Find where the given text appears and provide that cell's center as (X, Y) coordinate. 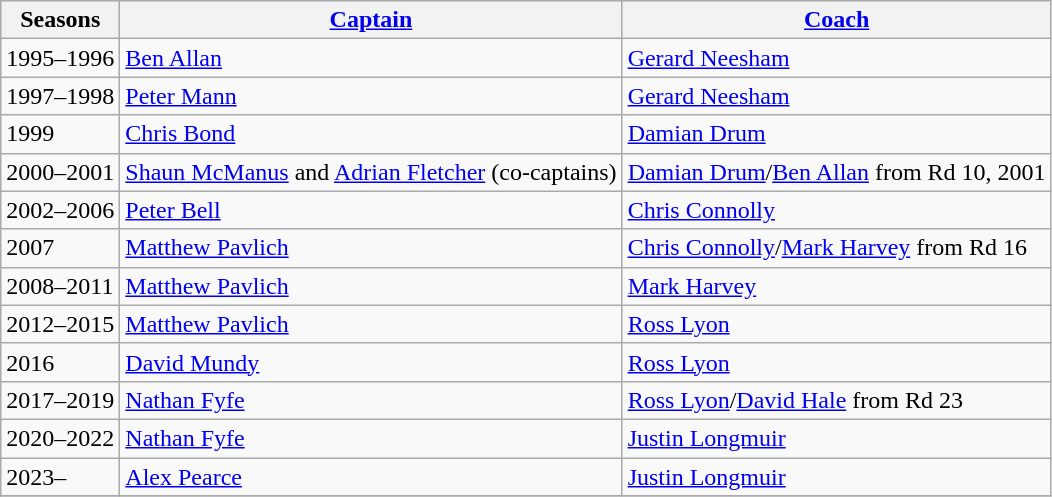
Peter Mann (371, 96)
Alex Pearce (371, 477)
Chris Connolly (836, 210)
2016 (60, 362)
2008–2011 (60, 286)
Ben Allan (371, 58)
1997–1998 (60, 96)
Peter Bell (371, 210)
2002–2006 (60, 210)
Chris Bond (371, 134)
Damian Drum (836, 134)
2012–2015 (60, 324)
Seasons (60, 20)
Shaun McManus and Adrian Fletcher (co-captains) (371, 172)
2020–2022 (60, 438)
1995–1996 (60, 58)
Captain (371, 20)
Damian Drum/Ben Allan from Rd 10, 2001 (836, 172)
2000–2001 (60, 172)
2017–2019 (60, 400)
David Mundy (371, 362)
2007 (60, 248)
Mark Harvey (836, 286)
Ross Lyon/David Hale from Rd 23 (836, 400)
2023– (60, 477)
Coach (836, 20)
Chris Connolly/Mark Harvey from Rd 16 (836, 248)
1999 (60, 134)
